Locate the cell with the specified text and output its (x, y) center coordinate. 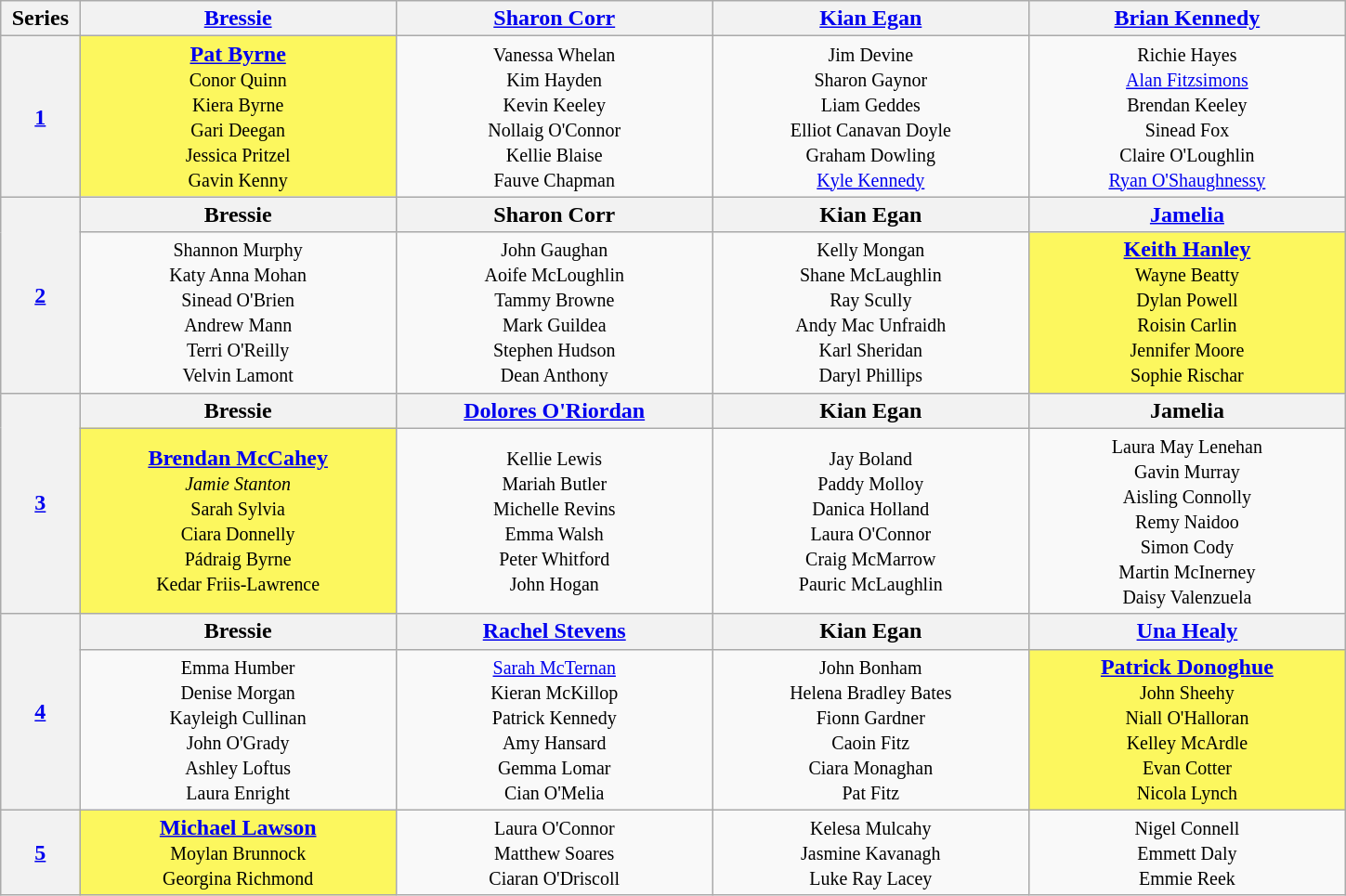
Kelly MonganShane McLaughlinRay ScullyAndy Mac UnfraidhKarl SheridanDaryl Phillips (871, 312)
Keith HanleyWayne BeattyDylan PowellRoisin CarlinJennifer MooreSophie Rischar (1187, 312)
Shannon MurphyKaty Anna MohanSinead O'BrienAndrew MannTerri O'ReillyVelvin Lamont (238, 312)
Vanessa WhelanKim HaydenKevin KeeleyNollaig O'ConnorKellie BlaiseFauve Chapman (554, 117)
5 (41, 852)
1 (41, 117)
Dolores O'Riordan (554, 410)
John GaughanAoife McLoughlinTammy BrowneMark GuildeaStephen HudsonDean Anthony (554, 312)
Nigel ConnellEmmett DalyEmmie Reek (1187, 852)
John BonhamHelena Bradley BatesFionn GardnerCaoin FitzCiara MonaghanPat Fitz (871, 730)
Jay BolandPaddy MolloyDanica HollandLaura O'ConnorCraig McMarrowPauric McLaughlin (871, 521)
Patrick DonoghueJohn SheehyNiall O'HalloranKelley McArdleEvan CotterNicola Lynch (1187, 730)
Una Healy (1187, 631)
Brendan McCaheyJamie StantonSarah SylviaCiara DonnellyPádraig ByrneKedar Friis-Lawrence (238, 521)
Brian Kennedy (1187, 19)
Michael LawsonMoylan BrunnockGeorgina Richmond (238, 852)
Pat ByrneConor QuinnKiera ByrneGari DeeganJessica PritzelGavin Kenny (238, 117)
Kellie LewisMariah ButlerMichelle RevinsEmma WalshPeter WhitfordJohn Hogan (554, 521)
Laura O'ConnorMatthew SoaresCiaran O'Driscoll (554, 852)
Richie HayesAlan FitzsimonsBrendan KeeleySinead FoxClaire O'LoughlinRyan O'Shaughnessy (1187, 117)
Kelesa MulcahyJasmine KavanaghLuke Ray Lacey (871, 852)
4 (41, 711)
Rachel Stevens (554, 631)
Series (41, 19)
3 (41, 503)
Emma HumberDenise MorganKayleigh CullinanJohn O'GradyAshley LoftusLaura Enright (238, 730)
Jim DevineSharon GaynorLiam GeddesElliot Canavan DoyleGraham DowlingKyle Kennedy (871, 117)
Laura May LenehanGavin MurrayAisling ConnollyRemy NaidooSimon CodyMartin McInerneyDaisy Valenzuela (1187, 521)
2 (41, 295)
Sarah McTernanKieran McKillopPatrick KennedyAmy HansardGemma LomarCian O'Melia (554, 730)
